Find where the given text appears and provide that cell's center as [x, y] coordinate. 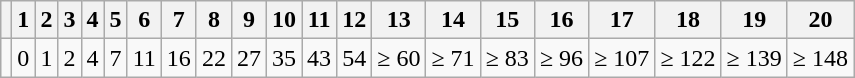
15 [507, 20]
13 [399, 20]
19 [754, 20]
8 [214, 20]
0 [24, 58]
≥ 71 [453, 58]
≥ 139 [754, 58]
27 [248, 58]
18 [688, 20]
54 [354, 58]
12 [354, 20]
10 [284, 20]
3 [70, 20]
5 [116, 20]
43 [320, 58]
≥ 60 [399, 58]
20 [820, 20]
≥ 122 [688, 58]
6 [144, 20]
≥ 96 [561, 58]
≥ 107 [622, 58]
≥ 83 [507, 58]
17 [622, 20]
9 [248, 20]
22 [214, 58]
≥ 148 [820, 58]
35 [284, 58]
14 [453, 20]
